Capture the cell that displays the provided text and extract its (x, y) central coordinate. 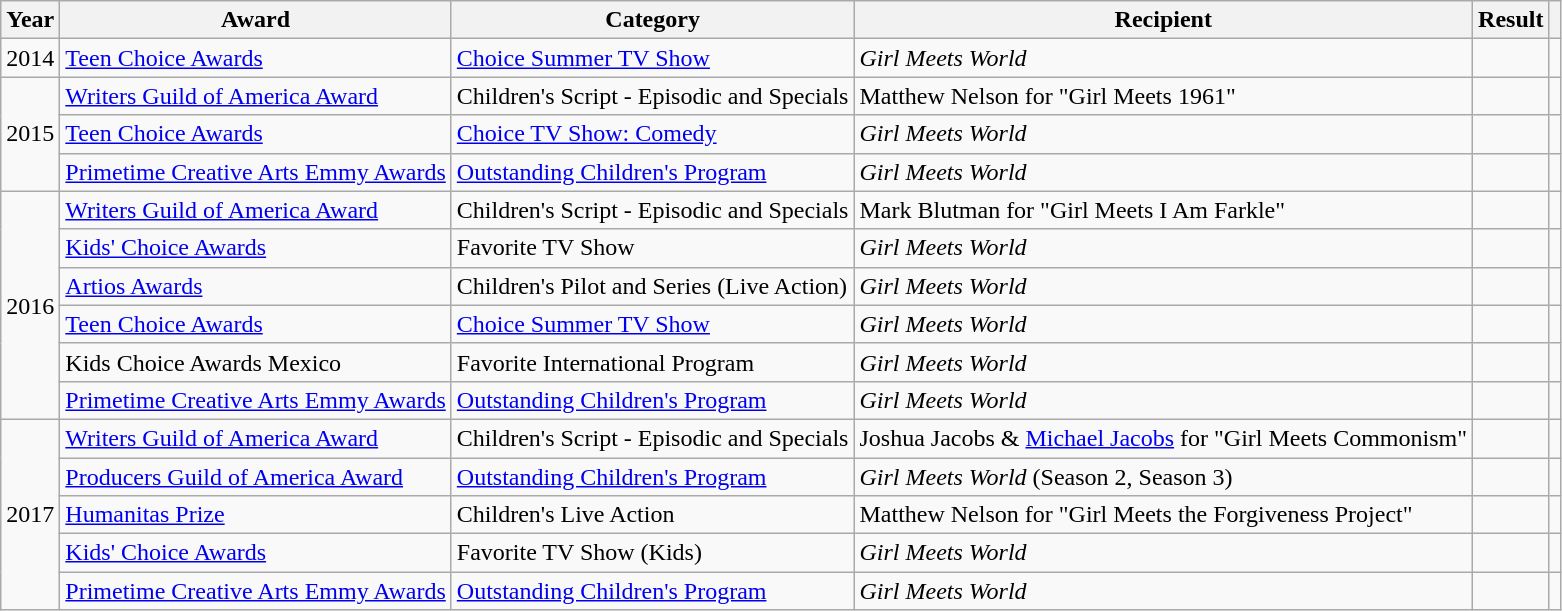
Children's Pilot and Series (Live Action) (652, 286)
Favorite TV Show (Kids) (652, 553)
Favorite TV Show (652, 248)
Year (30, 20)
Award (256, 20)
Recipient (1164, 20)
Choice TV Show: Comedy (652, 134)
Children's Live Action (652, 515)
Category (652, 20)
2017 (30, 514)
Matthew Nelson for "Girl Meets 1961" (1164, 96)
2016 (30, 305)
Favorite International Program (652, 362)
Girl Meets World (Season 2, Season 3) (1164, 477)
Joshua Jacobs & Michael Jacobs for "Girl Meets Commonism" (1164, 438)
Result (1511, 20)
2014 (30, 58)
Artios Awards (256, 286)
Humanitas Prize (256, 515)
Matthew Nelson for "Girl Meets the Forgiveness Project" (1164, 515)
Mark Blutman for "Girl Meets I Am Farkle" (1164, 210)
2015 (30, 134)
Producers Guild of America Award (256, 477)
Kids Choice Awards Mexico (256, 362)
